Detect which cell encompasses the target text, then output its (x, y) center coordinate. 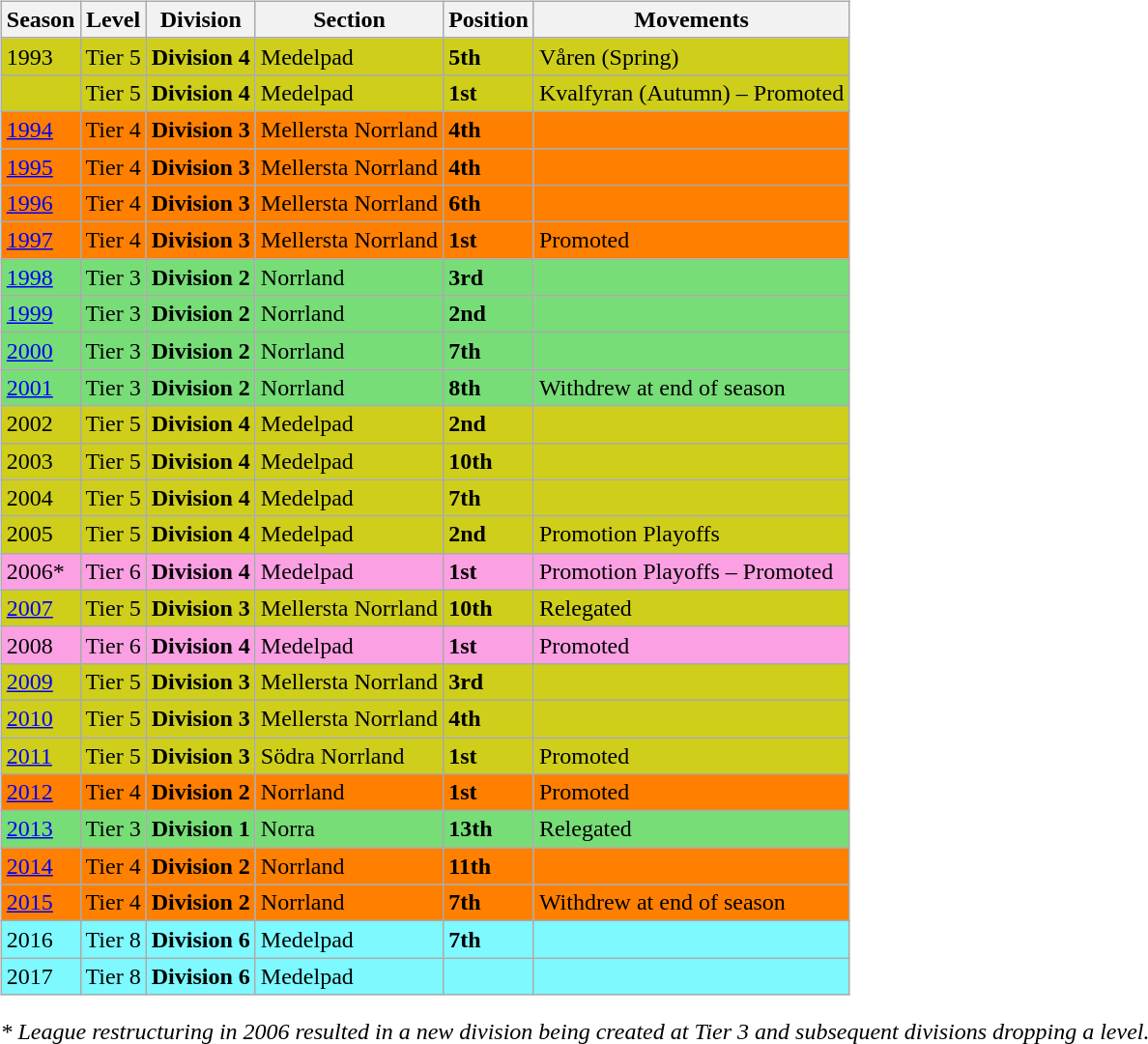
2009 (41, 681)
2010 (41, 718)
1997 (41, 241)
8th (489, 388)
1995 (41, 167)
2016 (41, 940)
Promotion Playoffs (691, 535)
2013 (41, 829)
Våren (Spring) (691, 56)
11th (489, 866)
2012 (41, 793)
Kvalfyran (Autumn) – Promoted (691, 93)
Section (349, 19)
5th (489, 56)
2004 (41, 498)
2000 (41, 351)
Level (113, 19)
2008 (41, 645)
2001 (41, 388)
2006* (41, 571)
1998 (41, 277)
2007 (41, 608)
2014 (41, 866)
Season (41, 19)
Promotion Playoffs – Promoted (691, 571)
1999 (41, 314)
2003 (41, 461)
Division (201, 19)
Norra (349, 829)
Position (489, 19)
2005 (41, 535)
Södra Norrland (349, 755)
1993 (41, 56)
13th (489, 829)
Division 1 (201, 829)
1996 (41, 204)
2015 (41, 903)
2002 (41, 424)
6th (489, 204)
Movements (691, 19)
2011 (41, 755)
1994 (41, 130)
2017 (41, 976)
